Detect which cell encompasses the target text, then output its [X, Y] center coordinate. 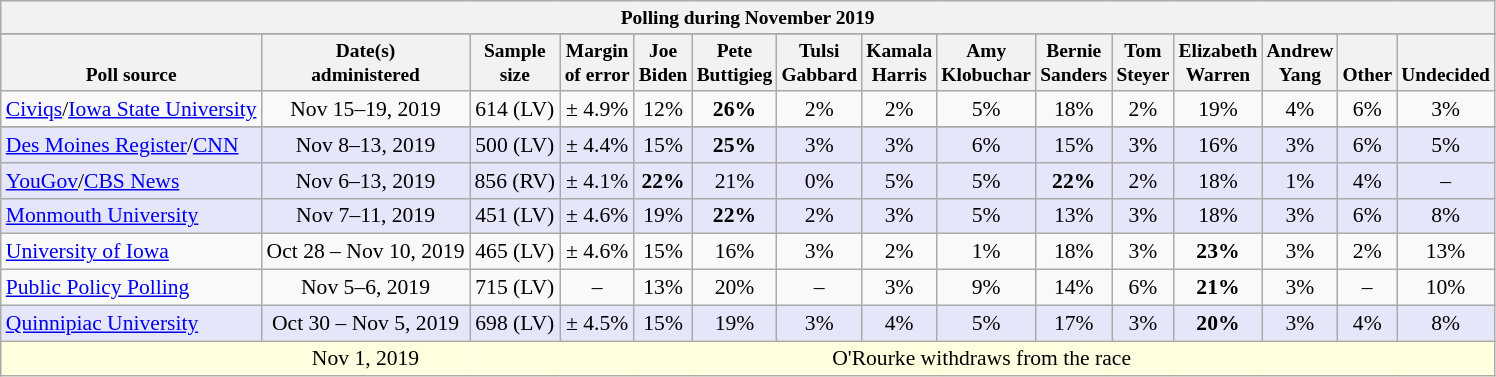
Nov 1, 2019 [366, 359]
698 (LV) [516, 323]
14% [1074, 288]
Nov 15–19, 2019 [366, 110]
Monmouth University [132, 216]
17% [1074, 323]
Marginof error [597, 62]
500 (LV) [516, 145]
BernieSanders [1074, 62]
614 (LV) [516, 110]
Nov 7–11, 2019 [366, 216]
12% [663, 110]
Nov 5–6, 2019 [366, 288]
26% [734, 110]
Oct 28 – Nov 10, 2019 [366, 252]
10% [1446, 288]
Undecided [1446, 62]
± 4.4% [597, 145]
University of Iowa [132, 252]
465 (LV) [516, 252]
± 4.1% [597, 181]
± 4.5% [597, 323]
ElizabethWarren [1218, 62]
Polling during November 2019 [748, 18]
23% [1218, 252]
Nov 8–13, 2019 [366, 145]
Other [1368, 62]
Civiqs/Iowa State University [132, 110]
O'Rourke withdraws from the race [982, 359]
AmyKlobuchar [986, 62]
Public Policy Polling [132, 288]
Poll source [132, 62]
JoeBiden [663, 62]
Des Moines Register/CNN [132, 145]
AndrewYang [1300, 62]
25% [734, 145]
715 (LV) [516, 288]
Quinnipiac University [132, 323]
± 4.9% [597, 110]
YouGov/CBS News [132, 181]
451 (LV) [516, 216]
PeteButtigieg [734, 62]
9% [986, 288]
TomSteyer [1143, 62]
Nov 6–13, 2019 [366, 181]
Date(s)administered [366, 62]
TulsiGabbard [820, 62]
0% [820, 181]
KamalaHarris [900, 62]
856 (RV) [516, 181]
Oct 30 – Nov 5, 2019 [366, 323]
Samplesize [516, 62]
